Provide the [X, Y] coordinate of the cell's center where the given text is located.  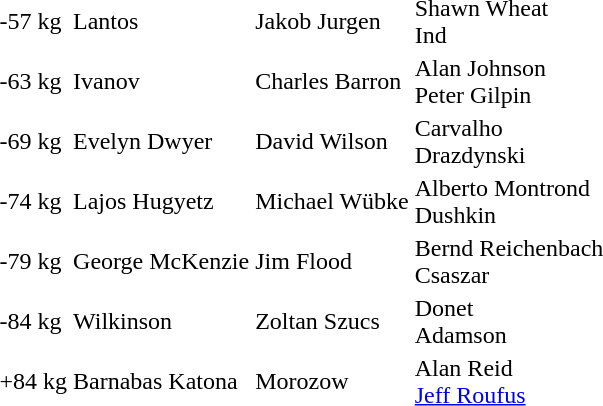
Zoltan Szucs [332, 322]
Jim Flood [332, 262]
Evelyn Dwyer [162, 142]
George McKenzie [162, 262]
David Wilson [332, 142]
Wilkinson [162, 322]
Charles Barron [332, 82]
Michael Wübke [332, 202]
Ivanov [162, 82]
Lajos Hugyetz [162, 202]
